Capture the cell that displays the provided text and extract its [x, y] central coordinate. 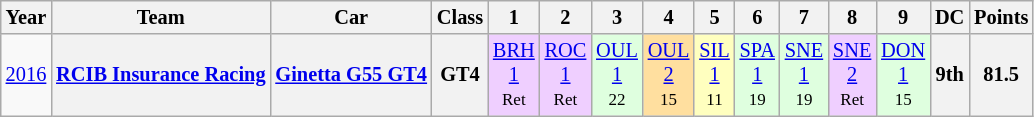
81.5 [1001, 75]
8 [852, 17]
OUL215 [669, 75]
5 [714, 17]
1 [514, 17]
SPA119 [758, 75]
OUL122 [617, 75]
DON115 [903, 75]
3 [617, 17]
9th [950, 75]
Car [350, 17]
Year [26, 17]
SIL111 [714, 75]
Team [160, 17]
BRH1Ret [514, 75]
DC [950, 17]
Ginetta G55 GT4 [350, 75]
Points [1001, 17]
RCIB Insurance Racing [160, 75]
6 [758, 17]
2 [566, 17]
Class [460, 17]
ROC1Ret [566, 75]
4 [669, 17]
SNE119 [804, 75]
GT4 [460, 75]
7 [804, 17]
SNE2Ret [852, 75]
2016 [26, 75]
9 [903, 17]
